Identify which cell holds the provided text, then report its (X, Y) central coordinate. 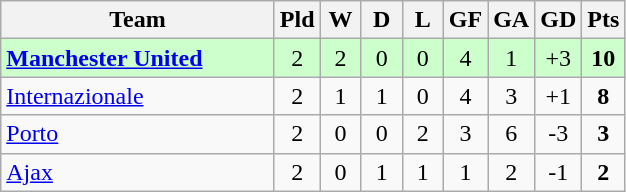
Pts (604, 20)
W (340, 20)
L (422, 20)
GA (512, 20)
Manchester United (138, 58)
Team (138, 20)
Porto (138, 134)
10 (604, 58)
6 (512, 134)
-3 (558, 134)
Ajax (138, 172)
GF (465, 20)
Pld (297, 20)
-1 (558, 172)
8 (604, 96)
D (382, 20)
Internazionale (138, 96)
GD (558, 20)
+1 (558, 96)
+3 (558, 58)
